Scan for the cell matching the given text and deliver its [x, y] coordinate at center. 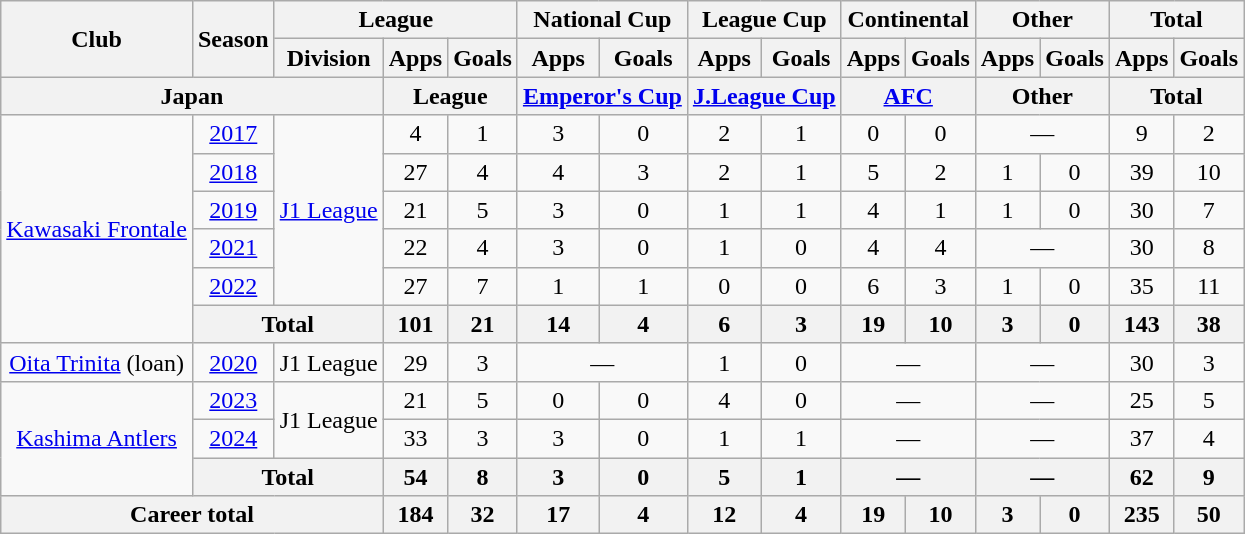
Division [328, 58]
Season [233, 39]
J.League Cup [764, 96]
37 [1141, 438]
32 [483, 515]
35 [1141, 286]
AFC [908, 96]
Japan [192, 96]
League Cup [764, 20]
25 [1141, 400]
101 [415, 324]
143 [1141, 324]
2023 [233, 400]
50 [1209, 515]
29 [415, 362]
14 [558, 324]
12 [724, 515]
33 [415, 438]
Emperor's Cup [602, 96]
Oita Trinita (loan) [97, 362]
2022 [233, 286]
Career total [192, 515]
62 [1141, 477]
2019 [233, 210]
2018 [233, 172]
Kawasaki Frontale [97, 229]
38 [1209, 324]
235 [1141, 515]
11 [1209, 286]
39 [1141, 172]
Club [97, 39]
184 [415, 515]
2017 [233, 134]
17 [558, 515]
2024 [233, 438]
54 [415, 477]
National Cup [602, 20]
2021 [233, 248]
Continental [908, 20]
2020 [233, 362]
Kashima Antlers [97, 438]
22 [415, 248]
